For the text-containing cell, return its midpoint in [x, y] coordinate format. 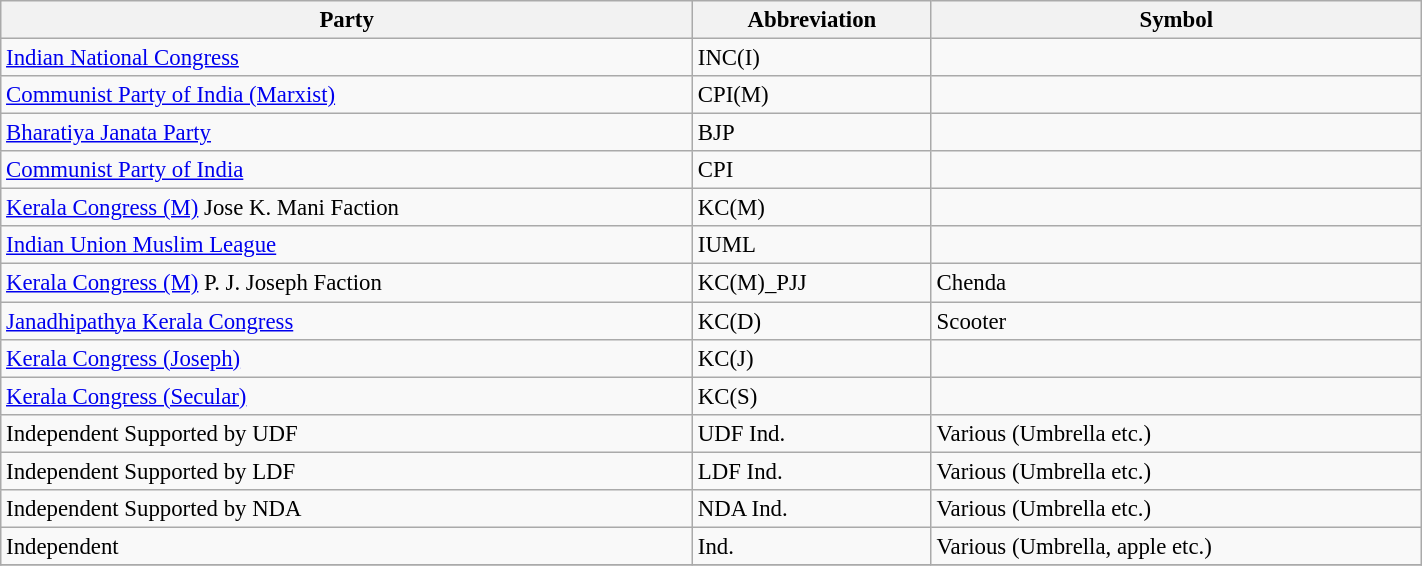
Various (Umbrella, apple etc.) [1176, 546]
INC(I) [812, 58]
Kerala Congress (Secular) [347, 396]
Independent Supported by LDF [347, 471]
Communist Party of India (Marxist) [347, 95]
Indian Union Muslim League [347, 245]
Independent Supported by UDF [347, 433]
Kerala Congress (M) Jose K. Mani Faction [347, 208]
Independent [347, 546]
LDF Ind. [812, 471]
CPI [812, 170]
Communist Party of India [347, 170]
Symbol [1176, 20]
CPI(M) [812, 95]
Party [347, 20]
KC(M)_PJJ [812, 283]
Kerala Congress (M) P. J. Joseph Faction [347, 283]
UDF Ind. [812, 433]
Chenda [1176, 283]
Indian National Congress [347, 58]
Kerala Congress (Joseph) [347, 358]
KC(D) [812, 321]
BJP [812, 133]
Bharatiya Janata Party [347, 133]
IUML [812, 245]
KC(S) [812, 396]
NDA Ind. [812, 509]
Janadhipathya Kerala Congress [347, 321]
Abbreviation [812, 20]
KC(M) [812, 208]
Independent Supported by NDA [347, 509]
Scooter [1176, 321]
KC(J) [812, 358]
Ind. [812, 546]
